Return (x, y) of the center of cell containing provided text 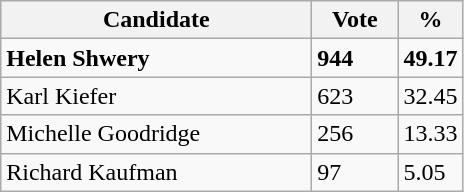
Vote (355, 20)
Candidate (156, 20)
5.05 (430, 172)
Richard Kaufman (156, 172)
32.45 (430, 96)
% (430, 20)
623 (355, 96)
Michelle Goodridge (156, 134)
944 (355, 58)
Helen Shwery (156, 58)
49.17 (430, 58)
13.33 (430, 134)
256 (355, 134)
97 (355, 172)
Karl Kiefer (156, 96)
